Locate the cell with the specified text and output its [X, Y] center coordinate. 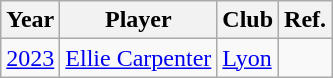
Player [138, 20]
Club [248, 20]
Lyon [248, 58]
Ellie Carpenter [138, 58]
2023 [30, 58]
Ref. [306, 20]
Year [30, 20]
